Return [x, y] of the center of cell containing provided text 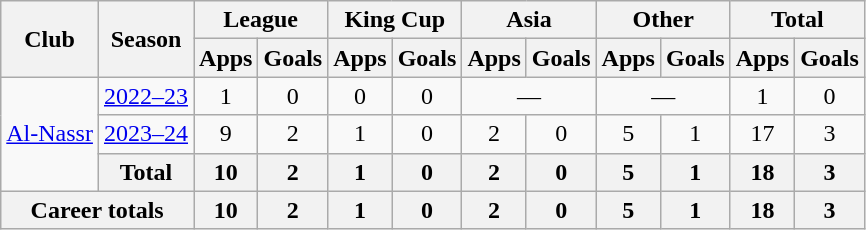
Career totals [98, 210]
2023–24 [146, 134]
Season [146, 39]
Asia [529, 20]
Other [663, 20]
League [261, 20]
Al-Nassr [50, 134]
King Cup [395, 20]
9 [226, 134]
17 [762, 134]
2022–23 [146, 96]
Club [50, 39]
